Capture the cell that displays the provided text and extract its (x, y) central coordinate. 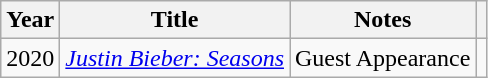
Notes (383, 20)
Guest Appearance (383, 58)
Justin Bieber: Seasons (175, 58)
Title (175, 20)
Year (30, 20)
2020 (30, 58)
